Output the (X, Y) coordinate of the center of the cell containing the given text.  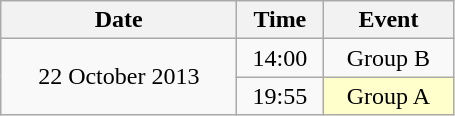
Time (280, 20)
19:55 (280, 96)
Event (388, 20)
Date (119, 20)
Group B (388, 58)
14:00 (280, 58)
22 October 2013 (119, 77)
Group A (388, 96)
